Capture the cell that displays the provided text and extract its [x, y] central coordinate. 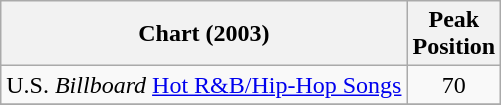
U.S. Billboard Hot R&B/Hip-Hop Songs [204, 85]
PeakPosition [454, 34]
70 [454, 85]
Chart (2003) [204, 34]
